Identify which cell holds the provided text, then report its [X, Y] central coordinate. 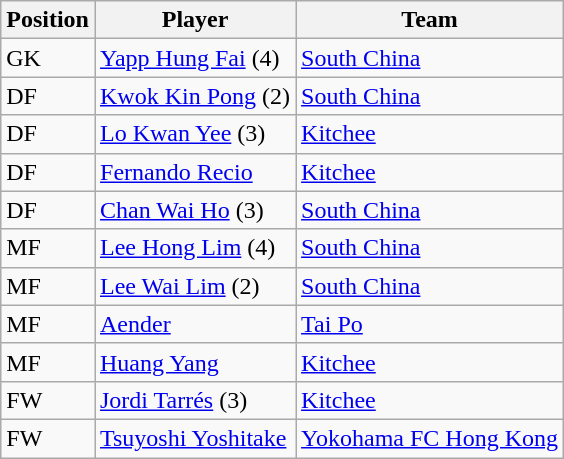
Position [48, 20]
Team [430, 20]
Player [194, 20]
Huang Yang [194, 362]
Lee Wai Lim (2) [194, 286]
Yokohama FC Hong Kong [430, 438]
Lo Kwan Yee (3) [194, 134]
Jordi Tarrés (3) [194, 400]
Chan Wai Ho (3) [194, 210]
Fernando Recio [194, 172]
Yapp Hung Fai (4) [194, 58]
Kwok Kin Pong (2) [194, 96]
Lee Hong Lim (4) [194, 248]
Aender [194, 324]
Tsuyoshi Yoshitake [194, 438]
GK [48, 58]
Tai Po [430, 324]
